Find where the given text appears and provide that cell's center as (x, y) coordinate. 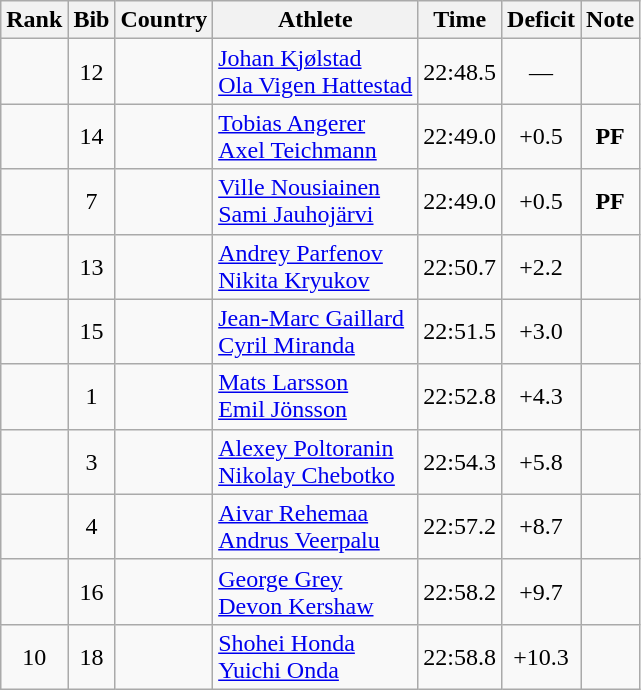
22:58.8 (460, 656)
15 (92, 332)
22:51.5 (460, 332)
13 (92, 266)
14 (92, 136)
Time (460, 20)
22:54.3 (460, 462)
Alexey PoltoraninNikolay Chebotko (316, 462)
22:48.5 (460, 72)
4 (92, 526)
Country (164, 20)
Athlete (316, 20)
Deficit (542, 20)
Note (610, 20)
16 (92, 592)
+9.7 (542, 592)
7 (92, 202)
+3.0 (542, 332)
22:57.2 (460, 526)
George GreyDevon Kershaw (316, 592)
18 (92, 656)
Mats LarssonEmil Jönsson (316, 396)
Ville NousiainenSami Jauhojärvi (316, 202)
+5.8 (542, 462)
— (542, 72)
+2.2 (542, 266)
Tobias AngererAxel Teichmann (316, 136)
Andrey ParfenovNikita Kryukov (316, 266)
Shohei HondaYuichi Onda (316, 656)
Jean-Marc GaillardCyril Miranda (316, 332)
1 (92, 396)
22:50.7 (460, 266)
Rank (34, 20)
3 (92, 462)
+4.3 (542, 396)
+10.3 (542, 656)
+8.7 (542, 526)
22:58.2 (460, 592)
12 (92, 72)
Aivar RehemaaAndrus Veerpalu (316, 526)
Johan KjølstadOla Vigen Hattestad (316, 72)
10 (34, 656)
22:52.8 (460, 396)
Bib (92, 20)
